Output the [x, y] coordinate of the center of the cell containing the given text.  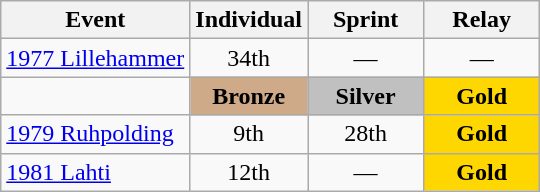
Silver [366, 96]
1977 Lillehammer [96, 58]
Bronze [249, 96]
Relay [482, 20]
Event [96, 20]
28th [366, 134]
34th [249, 58]
1979 Ruhpolding [96, 134]
1981 Lahti [96, 172]
12th [249, 172]
9th [249, 134]
Sprint [366, 20]
Individual [249, 20]
